Return the [x, y] coordinate for the center point of the cell that contains the specified text.  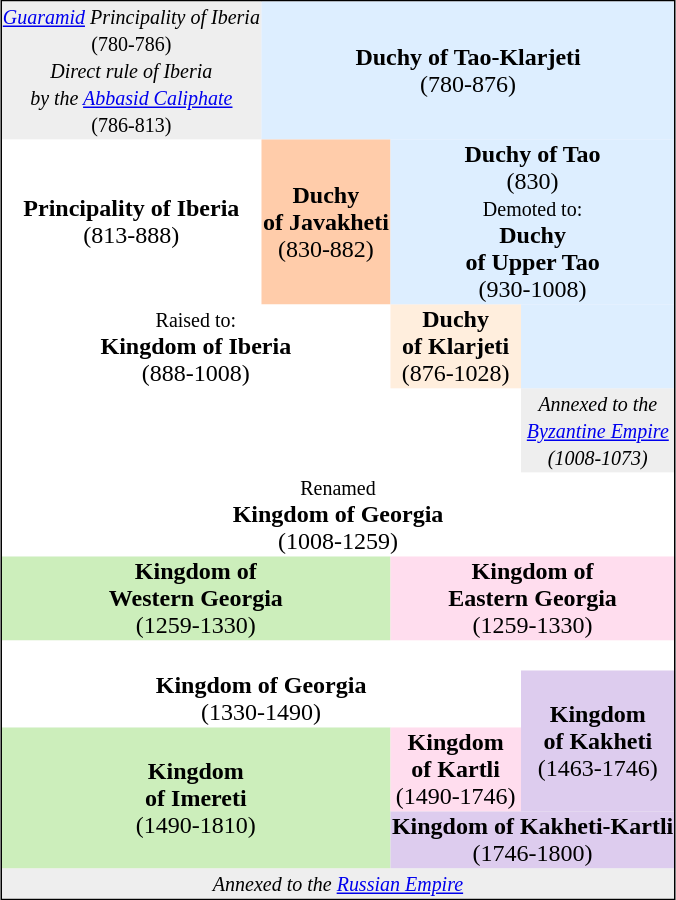
Kingdom ofEastern Georgia(1259-1330) [532, 598]
Kingdom of Kakheti-Kartli(1746-1800) [532, 840]
Guaramid Principality of Iberia(780-786)Direct rule of Iberiaby the Abbasid Caliphate(786-813) [131, 71]
Principality of Iberia(813-888) [131, 222]
Kingdomof Kartli(1490-1746) [455, 770]
Raised to:Kingdom of Iberia(888-1008) [196, 346]
Duchy of Tao(830)Demoted to:Duchyof Upper Tao(930-1008) [532, 222]
RenamedKingdom of Georgia(1008-1259) [338, 514]
Kingdom of Georgia(1330-1490) [261, 698]
Kingdomof Imereti(1490-1810) [196, 798]
Annexed to the Russian Empire [338, 883]
Annexed to theByzantine Empire(1008-1073) [598, 430]
Duchyof Klarjeti(876-1028) [455, 346]
Duchyof Javakheti(830-882) [326, 222]
Kingdom ofWestern Georgia(1259-1330) [196, 598]
Duchy of Tao-Klarjeti(780-876) [468, 71]
Kingdomof Kakheti(1463-1746) [598, 740]
